Determine the [x, y] coordinate at the center of the cell enclosing the given text.  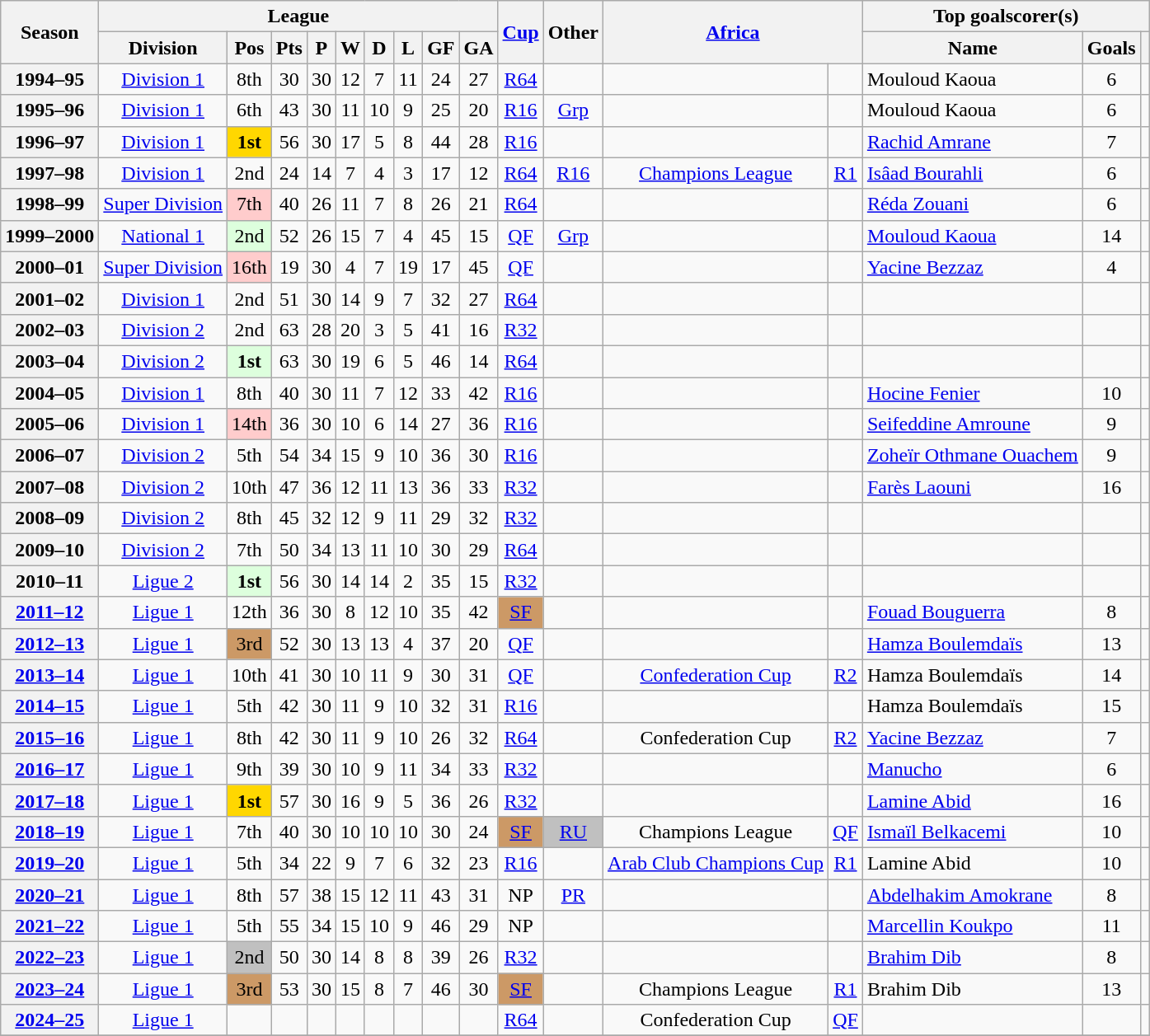
GA [478, 48]
Hocine Fenier [973, 393]
Other [573, 32]
2004–05 [49, 393]
Abdelhakim Amokrane [973, 894]
2018–19 [49, 832]
Division [163, 48]
Rachid Amrane [973, 142]
GF [441, 48]
55 [289, 926]
Top goalscorer(s) [1006, 16]
Season [49, 32]
Arab Club Champions Cup [716, 863]
54 [289, 456]
2021–22 [49, 926]
Pts [289, 48]
2022–23 [49, 958]
2015–16 [49, 738]
6th [250, 110]
1996–97 [49, 142]
W [350, 48]
47 [289, 487]
2010–11 [49, 581]
P [322, 48]
Marcellin Koukpo [973, 926]
14th [250, 424]
25 [441, 110]
1995–96 [49, 110]
12th [250, 612]
PR [573, 894]
2000–01 [49, 267]
RU [573, 832]
2011–12 [49, 612]
Manucho [973, 769]
2013–14 [49, 675]
53 [289, 989]
Name [973, 48]
League [298, 16]
Fouad Bouguerra [973, 612]
51 [289, 298]
National 1 [163, 236]
2012–13 [49, 644]
D [379, 48]
2 [409, 581]
1994–95 [49, 79]
2006–07 [49, 456]
Africa [734, 32]
2017–18 [49, 800]
Ligue 2 [163, 581]
Isâad Bourahli [973, 173]
2005–06 [49, 424]
2003–04 [49, 361]
2016–17 [49, 769]
Réda Zouani [973, 204]
Seifeddine Amroune [973, 424]
22 [322, 863]
1998–99 [49, 204]
2014–15 [49, 706]
2008–09 [49, 518]
1997–98 [49, 173]
Cup [521, 32]
2009–10 [49, 550]
44 [441, 142]
2002–03 [49, 330]
23 [478, 863]
37 [441, 644]
Goals [1111, 48]
Farès Laouni [973, 487]
Ismaïl Belkacemi [973, 832]
9th [250, 769]
Zoheïr Othmane Ouachem [973, 456]
2024–25 [49, 1020]
L [409, 48]
38 [322, 894]
1999–2000 [49, 236]
2020–21 [49, 894]
2007–08 [49, 487]
Pos [250, 48]
2023–24 [49, 989]
2019–20 [49, 863]
16th [250, 267]
21 [478, 204]
2001–02 [49, 298]
